Capture the cell that displays the provided text and extract its (X, Y) central coordinate. 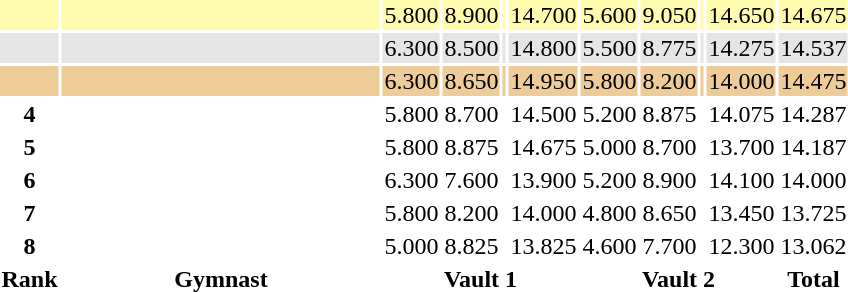
6 (30, 180)
4.800 (610, 213)
4.600 (610, 246)
14.800 (544, 48)
5.500 (610, 48)
13.900 (544, 180)
13.450 (742, 213)
14.537 (814, 48)
13.825 (544, 246)
14.075 (742, 114)
4 (30, 114)
7.600 (472, 180)
14.500 (544, 114)
13.062 (814, 246)
8 (30, 246)
8.775 (670, 48)
14.700 (544, 15)
7.700 (670, 246)
5.600 (610, 15)
8.500 (472, 48)
14.287 (814, 114)
14.475 (814, 81)
13.700 (742, 147)
14.275 (742, 48)
9.050 (670, 15)
14.650 (742, 15)
14.100 (742, 180)
8.825 (472, 246)
14.187 (814, 147)
5 (30, 147)
14.950 (544, 81)
7 (30, 213)
13.725 (814, 213)
12.300 (742, 246)
